Locate the cell with the specified text and output its [X, Y] center coordinate. 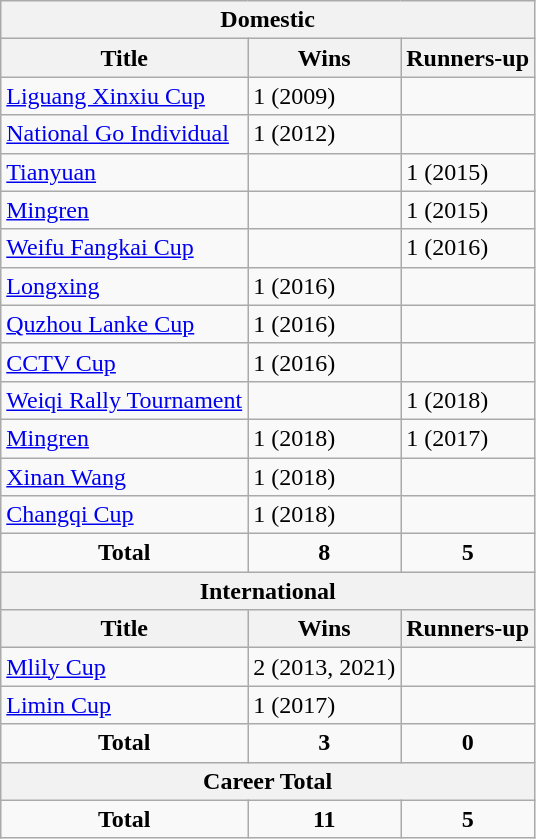
Domestic [268, 20]
11 [324, 819]
2 (2013, 2021) [324, 667]
International [268, 591]
National Go Individual [124, 134]
Liguang Xinxiu Cup [124, 96]
Weifu Fangkai Cup [124, 248]
Quzhou Lanke Cup [124, 324]
1 (2012) [324, 134]
Mlily Cup [124, 667]
1 (2009) [324, 96]
3 [324, 743]
Weiqi Rally Tournament [124, 400]
Career Total [268, 781]
8 [324, 553]
Xinan Wang [124, 477]
CCTV Cup [124, 362]
Changqi Cup [124, 515]
Longxing [124, 286]
Tianyuan [124, 172]
Limin Cup [124, 705]
0 [468, 743]
